Output the [X, Y] coordinate of the center of the cell containing the given text.  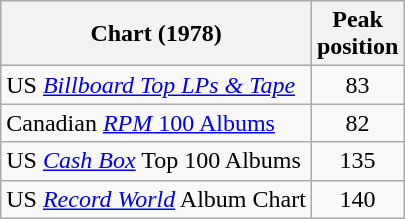
83 [357, 85]
Canadian RPM 100 Albums [156, 123]
US Cash Box Top 100 Albums [156, 161]
US Record World Album Chart [156, 199]
140 [357, 199]
135 [357, 161]
US Billboard Top LPs & Tape [156, 85]
Chart (1978) [156, 34]
Peakposition [357, 34]
82 [357, 123]
